Search for the cell housing the specified text and yield its (x, y) center coordinate. 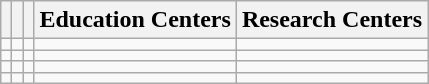
Research Centers (332, 20)
Education Centers (135, 20)
